Provide the (x, y) coordinate of the cell's center where the given text is located.  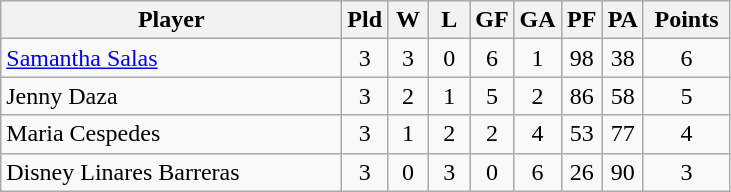
L (450, 20)
Disney Linares Barreras (172, 172)
38 (622, 58)
26 (582, 172)
GA (538, 20)
86 (582, 96)
53 (582, 134)
Points (686, 20)
Pld (365, 20)
PA (622, 20)
Maria Cespedes (172, 134)
90 (622, 172)
98 (582, 58)
77 (622, 134)
W (408, 20)
Jenny Daza (172, 96)
Samantha Salas (172, 58)
58 (622, 96)
PF (582, 20)
Player (172, 20)
GF (492, 20)
